Locate the cell with the specified text and output its [X, Y] center coordinate. 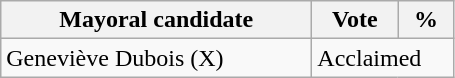
Vote [355, 20]
% [426, 20]
Mayoral candidate [156, 20]
Geneviève Dubois (X) [156, 58]
Acclaimed [383, 58]
